Detect which cell encompasses the target text, then output its (x, y) center coordinate. 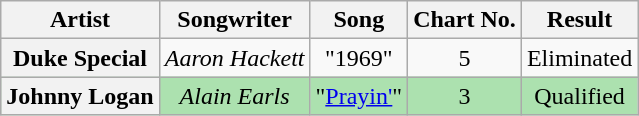
Johnny Logan (80, 96)
Aaron Hackett (234, 58)
Artist (80, 20)
3 (465, 96)
Eliminated (579, 58)
Result (579, 20)
"Prayin'" (359, 96)
Songwriter (234, 20)
Alain Earls (234, 96)
Song (359, 20)
Duke Special (80, 58)
"1969" (359, 58)
Chart No. (465, 20)
5 (465, 58)
Qualified (579, 96)
